Return the [X, Y] coordinate for the center point of the cell that contains the specified text.  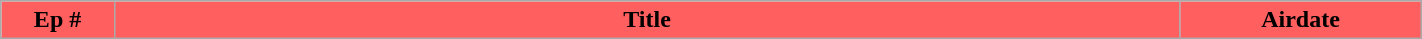
Ep # [58, 20]
Title [646, 20]
Airdate [1300, 20]
